Determine the [x, y] coordinate at the center of the cell enclosing the given text.  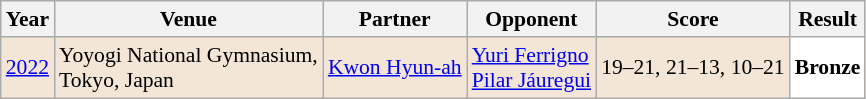
2022 [28, 68]
Yuri Ferrigno Pilar Jáuregui [532, 68]
Bronze [828, 68]
Opponent [532, 19]
Venue [188, 19]
Result [828, 19]
Partner [395, 19]
19–21, 21–13, 10–21 [693, 68]
Kwon Hyun-ah [395, 68]
Year [28, 19]
Score [693, 19]
Yoyogi National Gymnasium,Tokyo, Japan [188, 68]
